Identify which cell holds the provided text, then report its (x, y) central coordinate. 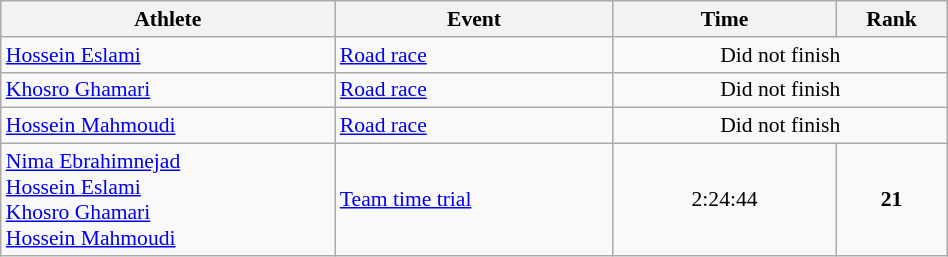
Nima EbrahimnejadHossein EslamiKhosro GhamariHossein Mahmoudi (168, 200)
Hossein Eslami (168, 55)
Team time trial (474, 200)
Khosro Ghamari (168, 90)
Time (724, 19)
21 (892, 200)
2:24:44 (724, 200)
Hossein Mahmoudi (168, 126)
Rank (892, 19)
Athlete (168, 19)
Event (474, 19)
